Provide the [x, y] coordinate of the cell's center where the given text is located.  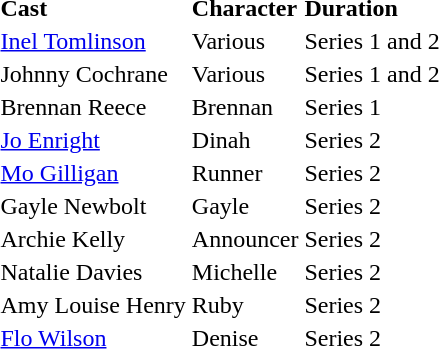
Runner [245, 173]
Brennan [245, 107]
Michelle [245, 272]
Ruby [245, 305]
Dinah [245, 140]
Announcer [245, 239]
Gayle [245, 206]
